For the text-containing cell, return its midpoint in (X, Y) coordinate format. 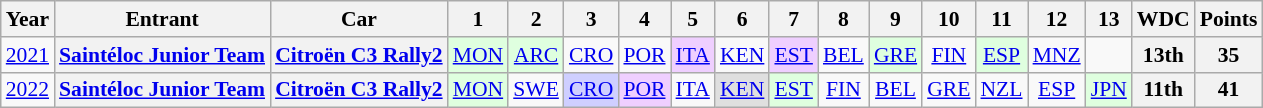
JPN (1109, 90)
8 (844, 19)
9 (896, 19)
ARC (536, 55)
4 (644, 19)
Points (1229, 19)
12 (1057, 19)
Car (359, 19)
6 (742, 19)
5 (693, 19)
7 (794, 19)
NZL (1001, 90)
1 (478, 19)
Entrant (162, 19)
41 (1229, 90)
13th (1164, 55)
2022 (28, 90)
Year (28, 19)
WDC (1164, 19)
SWE (536, 90)
35 (1229, 55)
11 (1001, 19)
MNZ (1057, 55)
13 (1109, 19)
3 (592, 19)
2021 (28, 55)
10 (948, 19)
2 (536, 19)
11th (1164, 90)
